Find where the given text appears and provide that cell's center as (X, Y) coordinate. 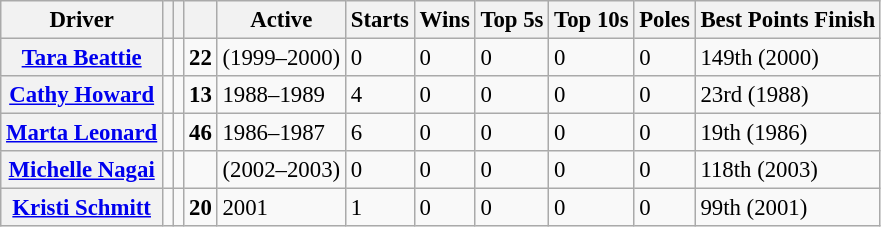
23rd (1988) (788, 95)
(1999–2000) (281, 58)
1986–1987 (281, 133)
99th (2001) (788, 208)
Active (281, 20)
Driver (82, 20)
149th (2000) (788, 58)
(2002–2003) (281, 170)
Wins (444, 20)
1988–1989 (281, 95)
118th (2003) (788, 170)
4 (380, 95)
Michelle Nagai (82, 170)
2001 (281, 208)
Cathy Howard (82, 95)
6 (380, 133)
19th (1986) (788, 133)
Kristi Schmitt (82, 208)
Poles (664, 20)
22 (200, 58)
1 (380, 208)
Tara Beattie (82, 58)
13 (200, 95)
Top 10s (592, 20)
46 (200, 133)
20 (200, 208)
Best Points Finish (788, 20)
Marta Leonard (82, 133)
Top 5s (512, 20)
Starts (380, 20)
